Return the [X, Y] coordinate for the center point of the cell that contains the specified text.  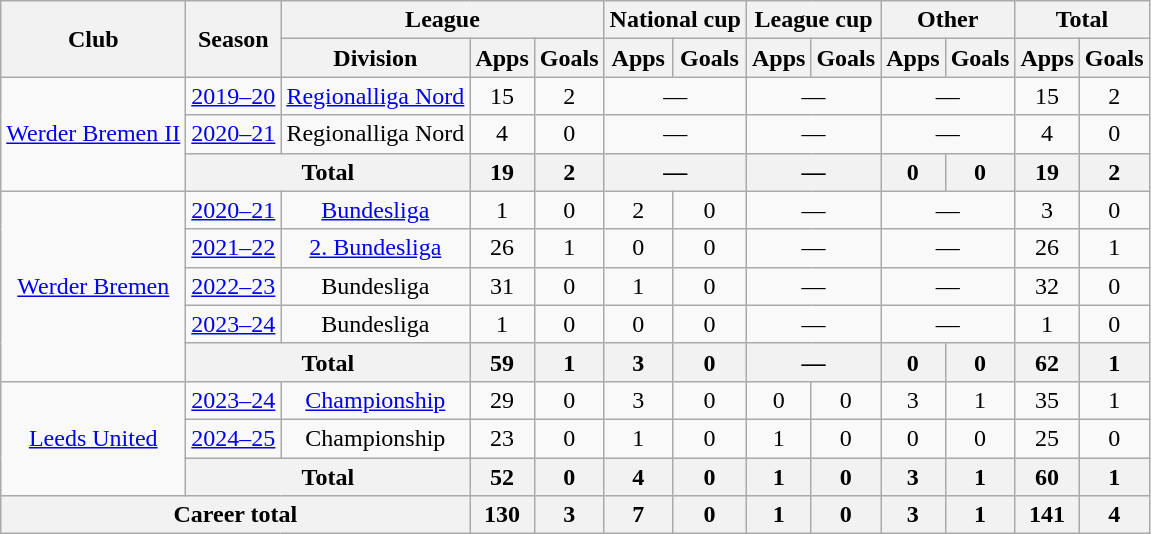
7 [638, 515]
25 [1047, 438]
2022–23 [234, 286]
52 [502, 477]
Leeds United [94, 438]
59 [502, 362]
Career total [236, 515]
2024–25 [234, 438]
National cup [675, 20]
Division [376, 58]
Werder Bremen II [94, 134]
60 [1047, 477]
130 [502, 515]
Season [234, 39]
Other [948, 20]
2021–22 [234, 248]
2. Bundesliga [376, 248]
31 [502, 286]
League [442, 20]
Werder Bremen [94, 286]
35 [1047, 400]
2019–20 [234, 96]
29 [502, 400]
League cup [813, 20]
62 [1047, 362]
Club [94, 39]
23 [502, 438]
32 [1047, 286]
141 [1047, 515]
